Output the (X, Y) coordinate of the center of the cell containing the given text.  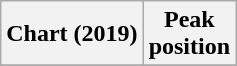
Peakposition (189, 34)
Chart (2019) (72, 34)
